Find where the given text appears and provide that cell's center as [X, Y] coordinate. 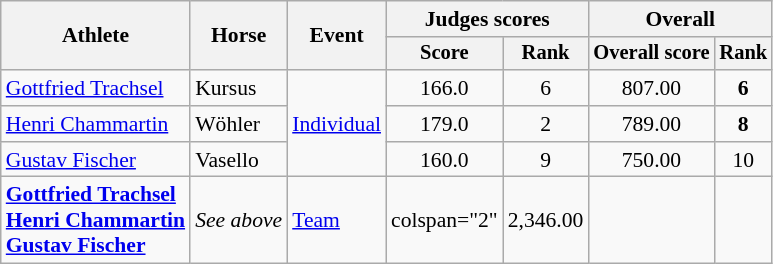
Kursus [238, 88]
Score [444, 54]
179.0 [444, 124]
789.00 [651, 124]
9 [546, 160]
Vasello [238, 160]
Gottfried TrachselHenri ChammartinGustav Fischer [96, 220]
Horse [238, 36]
Gottfried Trachsel [96, 88]
807.00 [651, 88]
10 [743, 160]
8 [743, 124]
160.0 [444, 160]
See above [238, 220]
Henri Chammartin [96, 124]
Individual [336, 124]
166.0 [444, 88]
2,346.00 [546, 220]
Judges scores [487, 19]
Team [336, 220]
colspan="2" [444, 220]
Overall [680, 19]
Wöhler [238, 124]
Event [336, 36]
Overall score [651, 54]
2 [546, 124]
Gustav Fischer [96, 160]
750.00 [651, 160]
Athlete [96, 36]
